From the cell containing the given text, extract its center point as [x, y] coordinate. 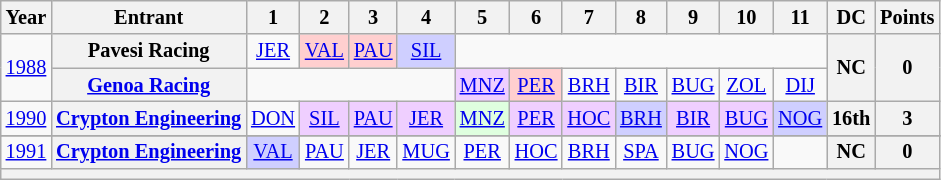
10 [746, 17]
5 [482, 17]
ZOL [746, 85]
1990 [26, 118]
Pavesi Racing [148, 51]
1988 [26, 68]
Year [26, 17]
DIJ [800, 85]
DC [851, 17]
MUG [426, 152]
Genoa Racing [148, 85]
DON [273, 118]
7 [588, 17]
11 [800, 17]
SPA [641, 152]
2 [324, 17]
Entrant [148, 17]
8 [641, 17]
16th [851, 118]
4 [426, 17]
Points [907, 17]
9 [694, 17]
1991 [26, 152]
1 [273, 17]
6 [536, 17]
